Determine the (x, y) coordinate at the center of the cell enclosing the given text.  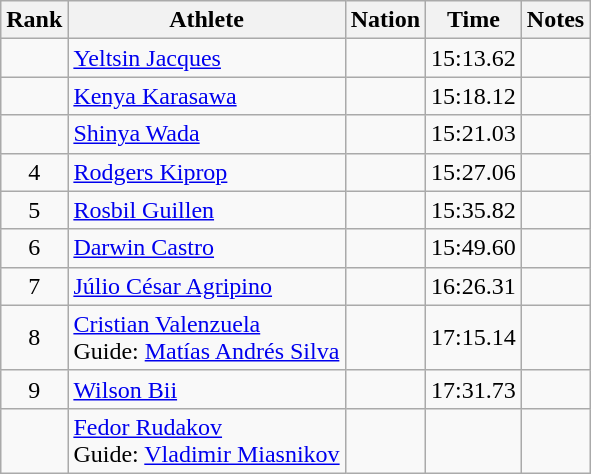
15:13.62 (474, 58)
Wilson Bii (206, 389)
Fedor RudakovGuide: Vladimir Miasnikov (206, 440)
Athlete (206, 20)
9 (34, 389)
Kenya Karasawa (206, 96)
Time (474, 20)
15:18.12 (474, 96)
17:15.14 (474, 338)
Rosbil Guillen (206, 210)
Rank (34, 20)
7 (34, 286)
4 (34, 172)
Rodgers Kiprop (206, 172)
Cristian ValenzuelaGuide: Matías Andrés Silva (206, 338)
Darwin Castro (206, 248)
8 (34, 338)
15:35.82 (474, 210)
Notes (555, 20)
5 (34, 210)
Nation (385, 20)
15:49.60 (474, 248)
15:21.03 (474, 134)
6 (34, 248)
Júlio César Agripino (206, 286)
17:31.73 (474, 389)
Shinya Wada (206, 134)
15:27.06 (474, 172)
16:26.31 (474, 286)
Yeltsin Jacques (206, 58)
